Scan for the cell matching the given text and deliver its (x, y) coordinate at center. 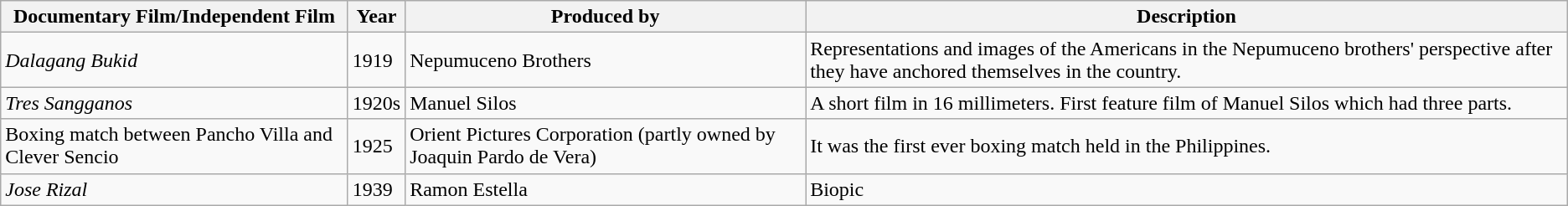
Dalagang Bukid (174, 60)
Representations and images of the Americans in the Nepumuceno brothers' perspective after they have anchored themselves in the country. (1187, 60)
Manuel Silos (606, 103)
1925 (376, 146)
Year (376, 17)
Ramon Estella (606, 189)
1920s (376, 103)
1919 (376, 60)
Tres Sangganos (174, 103)
A short film in 16 millimeters. First feature film of Manuel Silos which had three parts. (1187, 103)
Boxing match between Pancho Villa and Clever Sencio (174, 146)
Orient Pictures Corporation (partly owned by Joaquin Pardo de Vera) (606, 146)
1939 (376, 189)
Biopic (1187, 189)
Nepumuceno Brothers (606, 60)
Produced by (606, 17)
Documentary Film/Independent Film (174, 17)
Description (1187, 17)
Jose Rizal (174, 189)
It was the first ever boxing match held in the Philippines. (1187, 146)
